Provide the [X, Y] coordinate of the cell's center where the given text is located.  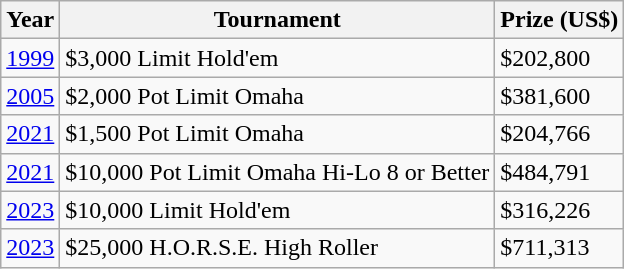
2005 [30, 96]
$2,000 Pot Limit Omaha [278, 96]
$204,766 [560, 134]
$10,000 Limit Hold'em [278, 210]
$484,791 [560, 172]
Year [30, 20]
$10,000 Pot Limit Omaha Hi-Lo 8 or Better [278, 172]
$202,800 [560, 58]
$316,226 [560, 210]
$381,600 [560, 96]
$25,000 H.O.R.S.E. High Roller [278, 248]
Tournament [278, 20]
1999 [30, 58]
Prize (US$) [560, 20]
$1,500 Pot Limit Omaha [278, 134]
$711,313 [560, 248]
$3,000 Limit Hold'em [278, 58]
